Detect which cell encompasses the target text, then output its (X, Y) center coordinate. 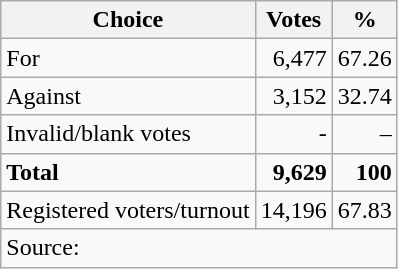
– (364, 134)
32.74 (364, 96)
For (128, 58)
- (294, 134)
9,629 (294, 172)
Total (128, 172)
Against (128, 96)
100 (364, 172)
6,477 (294, 58)
Registered voters/turnout (128, 210)
Votes (294, 20)
Invalid/blank votes (128, 134)
% (364, 20)
67.26 (364, 58)
14,196 (294, 210)
Source: (199, 248)
67.83 (364, 210)
Choice (128, 20)
3,152 (294, 96)
